Return (X, Y) of the center of cell containing provided text 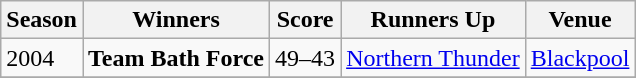
Score (306, 20)
Season (42, 20)
2004 (42, 58)
Team Bath Force (176, 58)
Venue (580, 20)
Runners Up (434, 20)
Blackpool (580, 58)
49–43 (306, 58)
Northern Thunder (434, 58)
Winners (176, 20)
